Find where the given text appears and provide that cell's center as [x, y] coordinate. 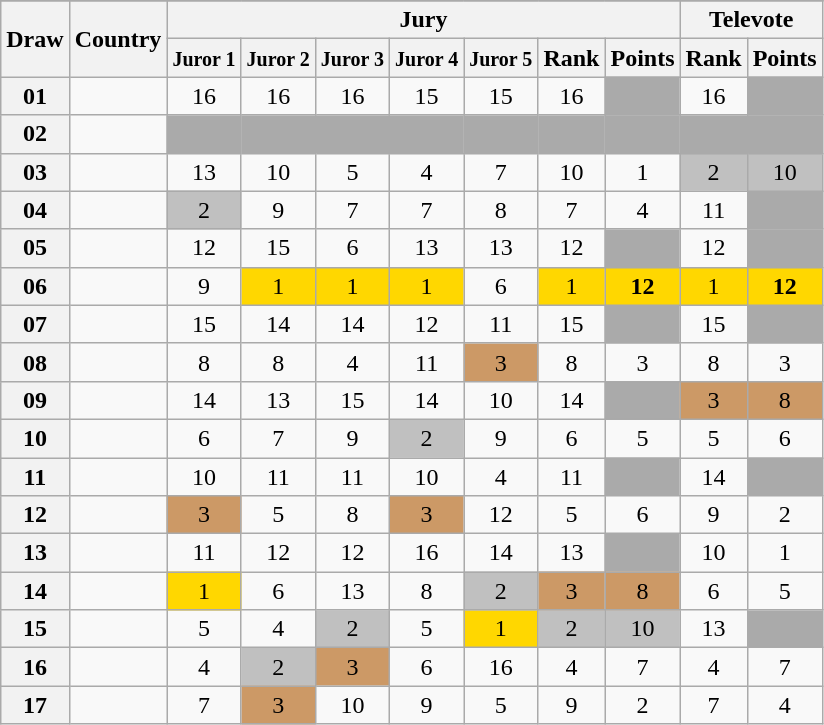
07 [35, 324]
Draw [35, 39]
Juror 5 [501, 58]
08 [35, 362]
04 [35, 210]
17 [35, 705]
01 [35, 96]
Country [118, 39]
06 [35, 286]
Televote [751, 20]
Juror 3 [352, 58]
Juror 2 [278, 58]
Juror 1 [204, 58]
Juror 4 [426, 58]
09 [35, 400]
03 [35, 172]
05 [35, 248]
02 [35, 134]
Jury [424, 20]
